Determine the (X, Y) coordinate at the center of the cell enclosing the given text.  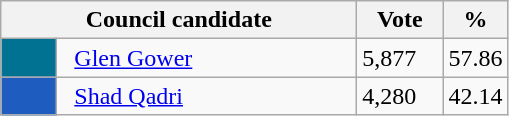
Shad Qadri (207, 96)
Council candidate (179, 20)
42.14 (476, 96)
Vote (400, 20)
57.86 (476, 58)
5,877 (400, 58)
% (476, 20)
Glen Gower (207, 58)
4,280 (400, 96)
